Find where the given text appears and provide that cell's center as (X, Y) coordinate. 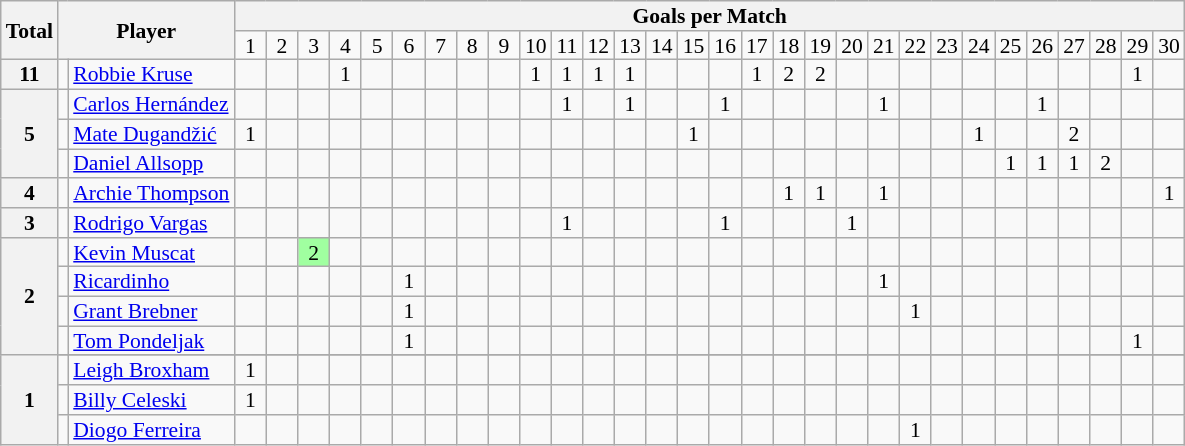
21 (884, 46)
24 (979, 46)
Robbie Kruse (151, 75)
20 (852, 46)
Rodrigo Vargas (151, 223)
18 (789, 46)
Diogo Ferreira (151, 430)
Billy Celeski (151, 400)
Archie Thompson (151, 193)
6 (409, 46)
27 (1074, 46)
13 (630, 46)
14 (662, 46)
23 (947, 46)
Daniel Allsopp (151, 164)
12 (598, 46)
16 (725, 46)
26 (1042, 46)
Goals per Match (710, 16)
Leigh Broxham (151, 371)
Mate Dugandžić (151, 134)
10 (536, 46)
28 (1106, 46)
Ricardinho (151, 282)
9 (504, 46)
7 (441, 46)
Carlos Hernández (151, 105)
Grant Brebner (151, 312)
15 (694, 46)
Total (30, 30)
25 (1011, 46)
22 (916, 46)
29 (1138, 46)
Kevin Muscat (151, 253)
8 (472, 46)
17 (757, 46)
19 (820, 46)
Player (146, 30)
Tom Pondeljak (151, 341)
30 (1169, 46)
